Output the [X, Y] coordinate of the center of the cell containing the given text.  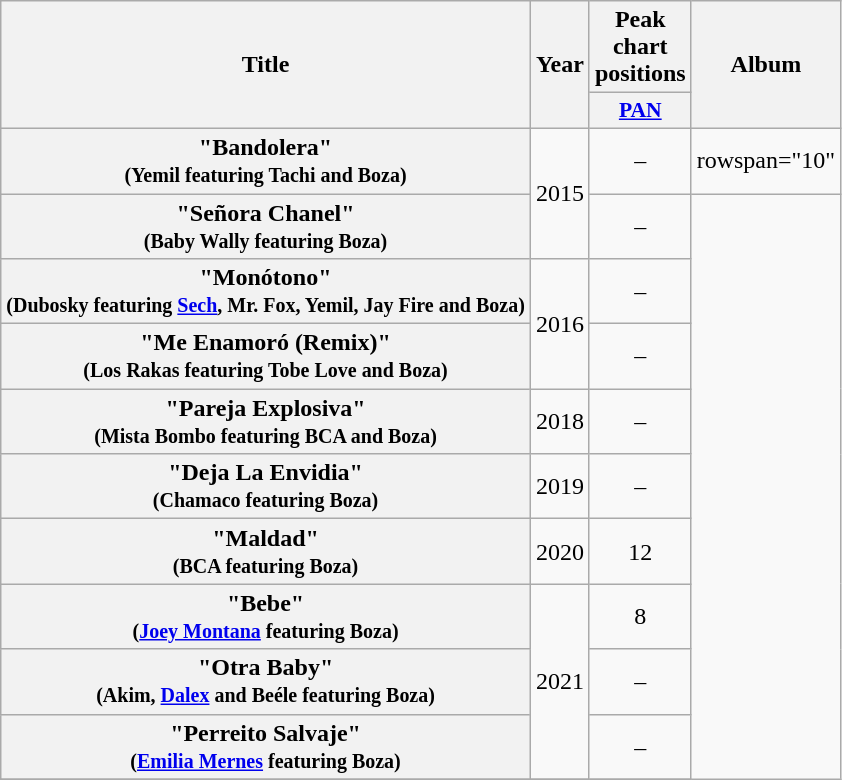
"Pareja Explosiva"(Mista Bombo featuring BCA and Boza) [266, 422]
Album [766, 65]
2016 [560, 324]
2020 [560, 552]
2018 [560, 422]
PAN [640, 111]
Title [266, 65]
"Perreito Salvaje"(Emilia Mernes featuring Boza) [266, 746]
"Bebe"(Joey Montana featuring Boza) [266, 616]
"Bandolera"(Yemil featuring Tachi and Boza) [266, 160]
"Deja La Envidia"(Chamaco featuring Boza) [266, 486]
8 [640, 616]
12 [640, 552]
"Maldad"(BCA featuring Boza) [266, 552]
Year [560, 65]
Peak chart positions [640, 47]
2015 [560, 193]
2021 [560, 682]
"Señora Chanel"(Baby Wally featuring Boza) [266, 226]
"Otra Baby"(Akim, Dalex and Beéle featuring Boza) [266, 682]
"Me Enamoró (Remix)"(Los Rakas featuring Tobe Love and Boza) [266, 356]
"Monótono"(Dubosky featuring Sech, Mr. Fox, Yemil, Jay Fire and Boza) [266, 292]
rowspan="10" [766, 160]
2019 [560, 486]
